Capture the cell that displays the provided text and extract its [X, Y] central coordinate. 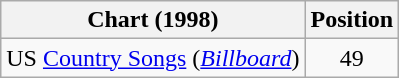
Chart (1998) [153, 20]
Position [352, 20]
US Country Songs (Billboard) [153, 58]
49 [352, 58]
